For the text-containing cell, return its midpoint in [X, Y] coordinate format. 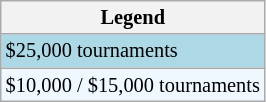
$25,000 tournaments [133, 51]
$10,000 / $15,000 tournaments [133, 85]
Legend [133, 17]
